Extract the [x, y] coordinate from the center of the cell holding the provided text.  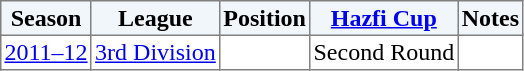
2011–12 [46, 52]
Hazfi Cup [384, 18]
Notes [490, 18]
Season [46, 18]
League [155, 18]
Position [265, 18]
3rd Division [155, 52]
Second Round [384, 52]
